Scan for the cell matching the given text and deliver its [x, y] coordinate at center. 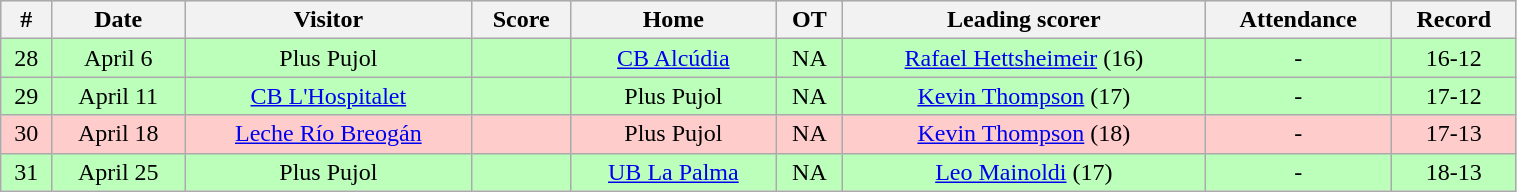
Visitor [328, 20]
April 18 [118, 134]
28 [26, 58]
Date [118, 20]
CB L'Hospitalet [328, 96]
16-12 [1454, 58]
Rafael Hettsheimeir (16) [1024, 58]
31 [26, 172]
UB La Palma [673, 172]
Leche Río Breogán [328, 134]
Leo Mainoldi (17) [1024, 172]
# [26, 20]
Leading scorer [1024, 20]
Kevin Thompson (17) [1024, 96]
Score [522, 20]
Home [673, 20]
April 25 [118, 172]
29 [26, 96]
Attendance [1298, 20]
18-13 [1454, 172]
April 11 [118, 96]
17-12 [1454, 96]
17-13 [1454, 134]
OT [809, 20]
30 [26, 134]
Record [1454, 20]
April 6 [118, 58]
Kevin Thompson (18) [1024, 134]
CB Alcúdia [673, 58]
